Determine the (X, Y) coordinate at the center of the cell enclosing the given text.  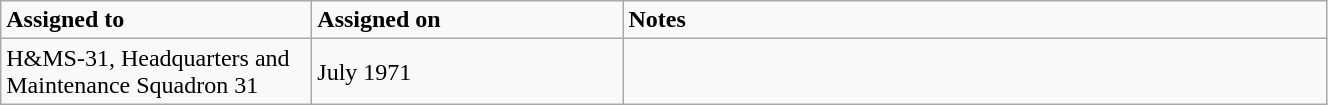
Notes (975, 20)
July 1971 (468, 72)
Assigned on (468, 20)
H&MS-31, Headquarters and Maintenance Squadron 31 (156, 72)
Assigned to (156, 20)
